Scan for the cell matching the given text and deliver its (X, Y) coordinate at center. 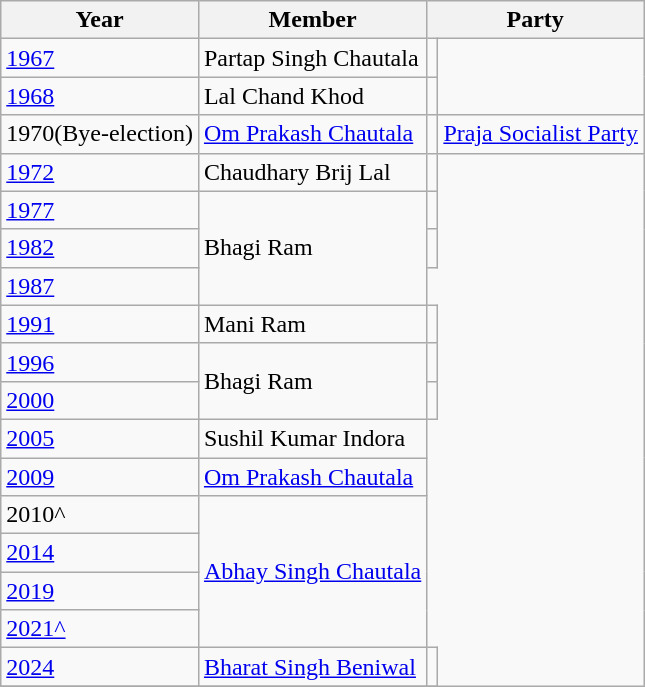
Party (536, 20)
1967 (100, 58)
Mani Ram (312, 324)
1996 (100, 362)
Abhay Singh Chautala (312, 572)
Member (312, 20)
2019 (100, 591)
2024 (100, 667)
Bharat Singh Beniwal (312, 667)
2000 (100, 400)
Year (100, 20)
2014 (100, 553)
1968 (100, 96)
2021^ (100, 629)
Lal Chand Khod (312, 96)
1972 (100, 172)
1982 (100, 248)
2005 (100, 438)
Partap Singh Chautala (312, 58)
1977 (100, 210)
1991 (100, 324)
Chaudhary Brij Lal (312, 172)
2010^ (100, 515)
Sushil Kumar Indora (312, 438)
Praja Socialist Party (541, 134)
1970(Bye-election) (100, 134)
2009 (100, 477)
1987 (100, 286)
